Capture the cell that displays the provided text and extract its [x, y] central coordinate. 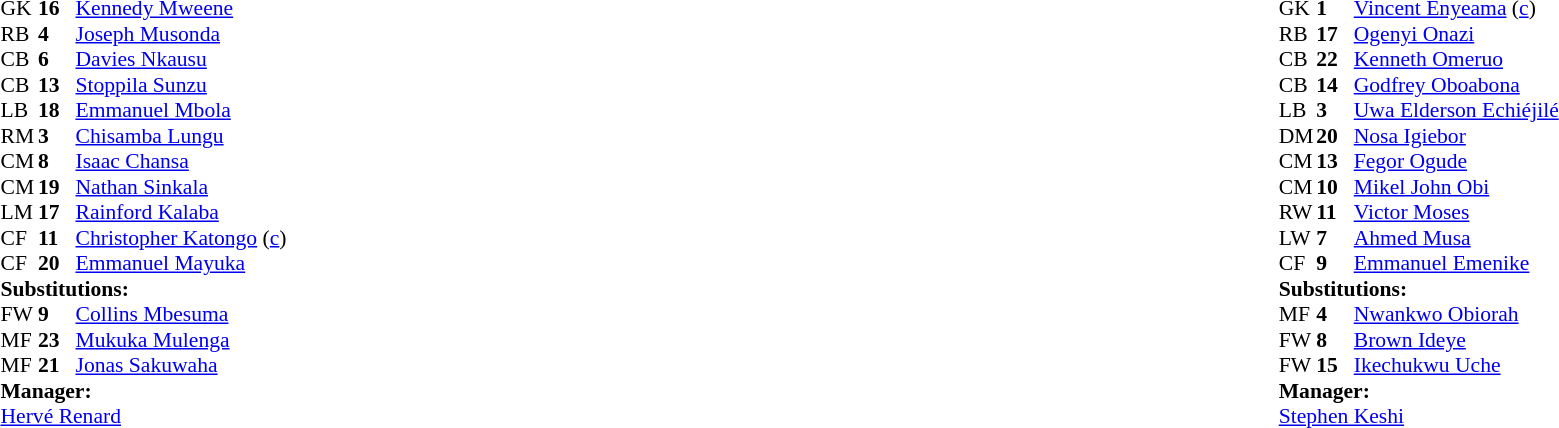
7 [1335, 238]
10 [1335, 187]
Ikechukwu Uche [1456, 365]
Collins Mbesuma [182, 315]
6 [57, 59]
Fegor Ogude [1456, 161]
Brown Ideye [1456, 340]
23 [57, 340]
22 [1335, 59]
Nosa Igiebor [1456, 136]
Joseph Musonda [182, 34]
LW [1298, 238]
RW [1298, 213]
Christopher Katongo (c) [182, 238]
21 [57, 365]
DM [1298, 136]
Davies Nkausu [182, 59]
Victor Moses [1456, 213]
Chisamba Lungu [182, 136]
Uwa Elderson Echiéjilé [1456, 111]
15 [1335, 365]
Emmanuel Mbola [182, 111]
18 [57, 111]
Kenneth Omeruo [1456, 59]
Mikel John Obi [1456, 187]
Nathan Sinkala [182, 187]
Stoppila Sunzu [182, 85]
Jonas Sakuwaha [182, 365]
Emmanuel Emenike [1456, 263]
Emmanuel Mayuka [182, 263]
Godfrey Oboabona [1456, 85]
Mukuka Mulenga [182, 340]
Isaac Chansa [182, 161]
Ogenyi Onazi [1456, 34]
RM [19, 136]
14 [1335, 85]
LM [19, 213]
19 [57, 187]
Ahmed Musa [1456, 238]
Rainford Kalaba [182, 213]
Nwankwo Obiorah [1456, 315]
